Capture the cell that displays the provided text and extract its [x, y] central coordinate. 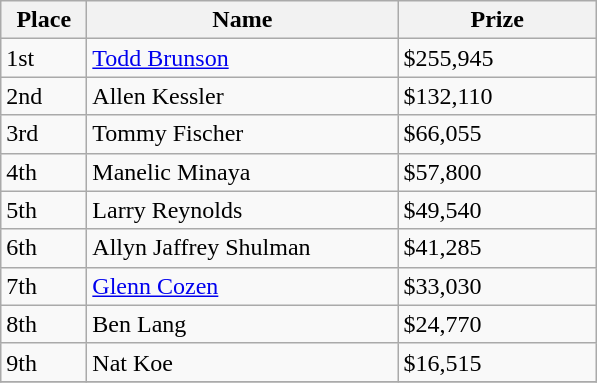
$132,110 [498, 96]
Glenn Cozen [242, 286]
$49,540 [498, 210]
6th [44, 248]
9th [44, 362]
1st [44, 58]
Place [44, 20]
Nat Koe [242, 362]
Ben Lang [242, 324]
$41,285 [498, 248]
Allen Kessler [242, 96]
$33,030 [498, 286]
Prize [498, 20]
$57,800 [498, 172]
$66,055 [498, 134]
Allyn Jaffrey Shulman [242, 248]
Tommy Fischer [242, 134]
$255,945 [498, 58]
5th [44, 210]
Manelic Minaya [242, 172]
7th [44, 286]
Todd Brunson [242, 58]
4th [44, 172]
Larry Reynolds [242, 210]
2nd [44, 96]
$24,770 [498, 324]
8th [44, 324]
3rd [44, 134]
Name [242, 20]
$16,515 [498, 362]
